Scan for the cell matching the given text and deliver its (X, Y) coordinate at center. 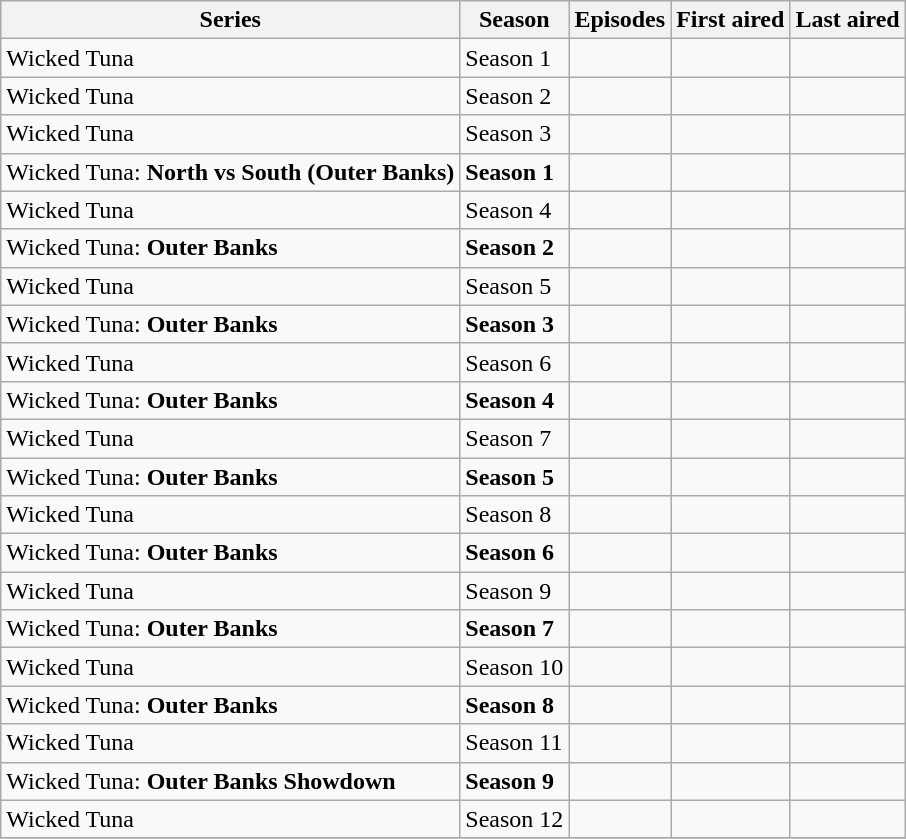
Episodes (620, 20)
Season 11 (514, 743)
First aired (730, 20)
Wicked Tuna: Outer Banks Showdown (230, 781)
Season 12 (514, 819)
Season (514, 20)
Season 10 (514, 667)
Wicked Tuna: North vs South (Outer Banks) (230, 172)
Series (230, 20)
Last aired (848, 20)
